Extract the [x, y] coordinate from the center of the cell holding the provided text.  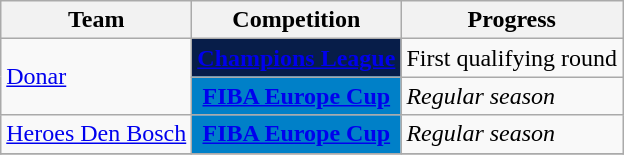
First qualifying round [512, 58]
Heroes Den Bosch [96, 134]
Progress [512, 20]
Champions League [296, 58]
Team [96, 20]
Competition [296, 20]
Donar [96, 77]
